Locate the cell with the specified text and output its [x, y] center coordinate. 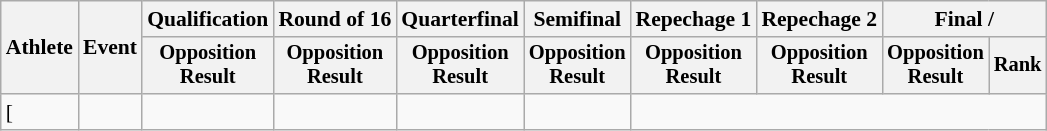
Quarterfinal [460, 19]
Repechage 2 [819, 19]
Event [110, 48]
Final / [964, 19]
Athlete [40, 48]
Rank [1018, 66]
Repechage 1 [694, 19]
Round of 16 [334, 19]
Semifinal [578, 19]
Qualification [208, 19]
[ [40, 112]
